For the text-containing cell, return its midpoint in [x, y] coordinate format. 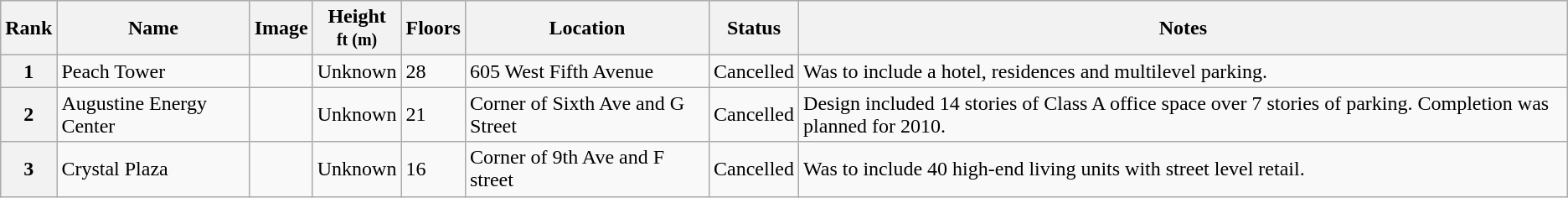
Status [754, 29]
28 [433, 71]
Was to include 40 high-end living units with street level retail. [1184, 169]
Rank [28, 29]
Corner of Sixth Ave and G Street [586, 114]
3 [28, 169]
Crystal Plaza [153, 169]
Heightft (m) [357, 29]
16 [433, 169]
605 West Fifth Avenue [586, 71]
Was to include a hotel, residences and multilevel parking. [1184, 71]
Design included 14 stories of Class A office space over 7 stories of parking. Completion was planned for 2010. [1184, 114]
Corner of 9th Ave and F street [586, 169]
Peach Tower [153, 71]
2 [28, 114]
21 [433, 114]
Image [281, 29]
Notes [1184, 29]
1 [28, 71]
Augustine Energy Center [153, 114]
Floors [433, 29]
Location [586, 29]
Name [153, 29]
